Search for the cell housing the specified text and yield its (X, Y) center coordinate. 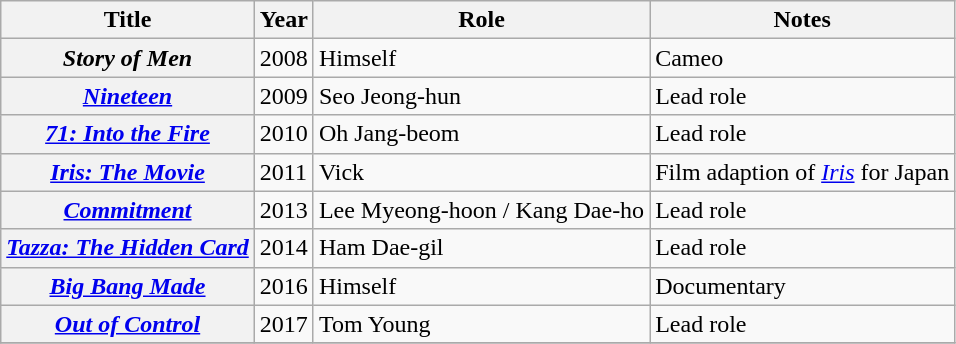
Notes (802, 20)
Nineteen (128, 96)
2017 (284, 324)
2016 (284, 286)
Story of Men (128, 58)
2014 (284, 248)
Iris: The Movie (128, 172)
Tazza: The Hidden Card (128, 248)
Big Bang Made (128, 286)
2011 (284, 172)
Tom Young (481, 324)
Year (284, 20)
Title (128, 20)
2008 (284, 58)
Out of Control (128, 324)
71: Into the Fire (128, 134)
Commitment (128, 210)
Cameo (802, 58)
2009 (284, 96)
Vick (481, 172)
Documentary (802, 286)
Role (481, 20)
2013 (284, 210)
Oh Jang-beom (481, 134)
Lee Myeong-hoon / Kang Dae-ho (481, 210)
Ham Dae-gil (481, 248)
Seo Jeong-hun (481, 96)
2010 (284, 134)
Film adaption of Iris for Japan (802, 172)
